Return the [x, y] coordinate for the center point of the cell that contains the specified text.  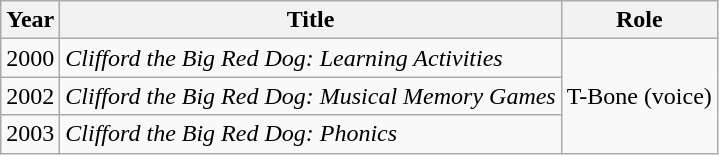
Clifford the Big Red Dog: Musical Memory Games [310, 96]
2003 [30, 134]
Clifford the Big Red Dog: Phonics [310, 134]
Clifford the Big Red Dog: Learning Activities [310, 58]
Title [310, 20]
2000 [30, 58]
Year [30, 20]
Role [639, 20]
T-Bone (voice) [639, 96]
2002 [30, 96]
